Pinpoint the cell where the given text exists, returning its [x, y] midpoint coordinate. 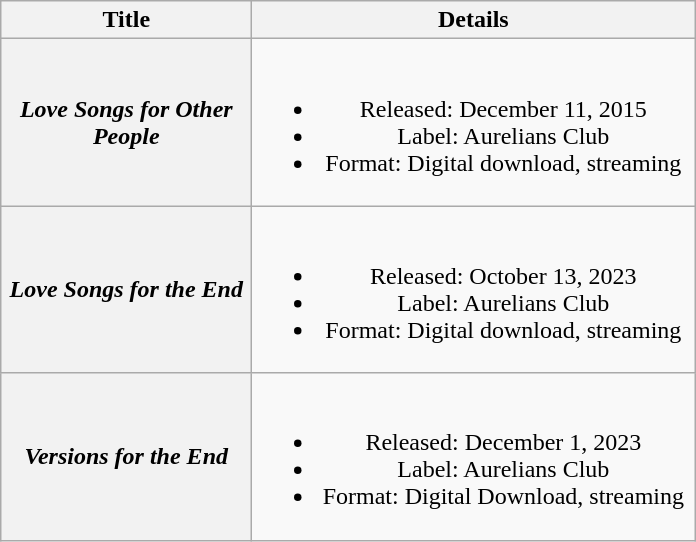
Love Songs for the End [126, 290]
Released: December 11, 2015Label: Aurelians ClubFormat: Digital download, streaming [474, 122]
Released: October 13, 2023Label: Aurelians ClubFormat: Digital download, streaming [474, 290]
Versions for the End [126, 456]
Released: December 1, 2023Label: Aurelians ClubFormat: Digital Download, streaming [474, 456]
Title [126, 20]
Details [474, 20]
Love Songs for Other People [126, 122]
